Provide the (X, Y) coordinate of the cell's center where the given text is located.  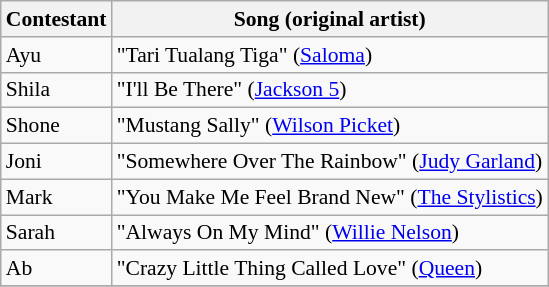
Joni (56, 162)
Mark (56, 197)
"You Make Me Feel Brand New" (The Stylistics) (330, 197)
"I'll Be There" (Jackson 5) (330, 90)
"Crazy Little Thing Called Love" (Queen) (330, 269)
Ab (56, 269)
Contestant (56, 19)
"Somewhere Over The Rainbow" (Judy Garland) (330, 162)
"Mustang Sally" (Wilson Picket) (330, 126)
Song (original artist) (330, 19)
Shila (56, 90)
Sarah (56, 233)
"Tari Tualang Tiga" (Saloma) (330, 55)
"Always On My Mind" (Willie Nelson) (330, 233)
Ayu (56, 55)
Shone (56, 126)
